Provide the (x, y) coordinate of the cell's center where the given text is located.  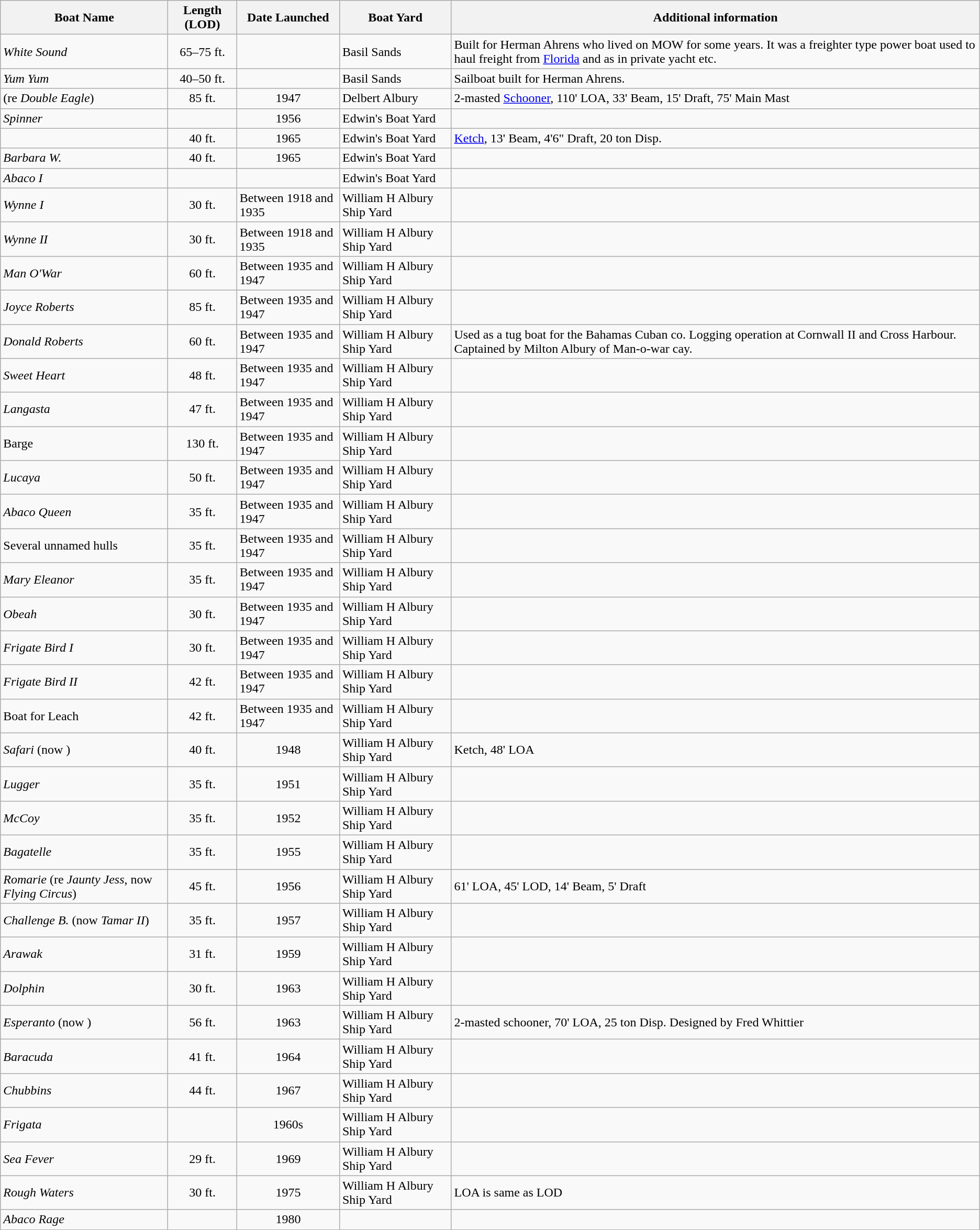
1955 (288, 852)
Frigata (84, 1124)
29 ft. (202, 1159)
McCoy (84, 818)
Frigate Bird II (84, 681)
Arawak (84, 955)
1952 (288, 818)
Sweet Heart (84, 376)
1967 (288, 1091)
1975 (288, 1192)
130 ft. (202, 444)
Safari (now ) (84, 750)
Spinner (84, 118)
Challenge B. (now Tamar II) (84, 920)
1969 (288, 1159)
44 ft. (202, 1091)
Langasta (84, 409)
Frigate Bird I (84, 648)
Man O'War (84, 273)
Ketch, 48' LOA (715, 750)
Bagatelle (84, 852)
48 ft. (202, 376)
Chubbins (84, 1091)
47 ft. (202, 409)
Barbara W. (84, 158)
Abaco I (84, 178)
Abaco Queen (84, 512)
Delbert Albury (395, 98)
White Sound (84, 51)
Abaco Rage (84, 1220)
Boat Yard (395, 18)
Donald Roberts (84, 341)
Sea Fever (84, 1159)
56 ft. (202, 1023)
Additional information (715, 18)
1959 (288, 955)
(re Double Eagle) (84, 98)
Sailboat built for Herman Ahrens. (715, 79)
31 ft. (202, 955)
Boat Name (84, 18)
41 ft. (202, 1056)
Several unnamed hulls (84, 545)
1951 (288, 784)
Ketch, 13' Beam, 4'6" Draft, 20 ton Disp. (715, 138)
Dolphin (84, 988)
Length (LOD) (202, 18)
Date Launched (288, 18)
Lugger (84, 784)
65–75 ft. (202, 51)
Wynne II (84, 239)
1960s (288, 1124)
1948 (288, 750)
Baracuda (84, 1056)
Boat for Leach (84, 716)
Mary Eleanor (84, 580)
Esperanto (now ) (84, 1023)
Lucaya (84, 477)
Rough Waters (84, 1192)
Used as a tug boat for the Bahamas Cuban co. Logging operation at Cornwall II and Cross Harbour. Captained by Milton Albury of Man-o-war cay. (715, 341)
45 ft. (202, 886)
40–50 ft. (202, 79)
Wynne I (84, 205)
Barge (84, 444)
1957 (288, 920)
Romarie (re Jaunty Jess, now Flying Circus) (84, 886)
Joyce Roberts (84, 307)
61' LOA, 45' LOD, 14' Beam, 5' Draft (715, 886)
1964 (288, 1056)
Yum Yum (84, 79)
2-masted Schooner, 110' LOA, 33' Beam, 15' Draft, 75' Main Mast (715, 98)
Obeah (84, 613)
2-masted schooner, 70' LOA, 25 ton Disp. Designed by Fred Whittier (715, 1023)
1980 (288, 1220)
50 ft. (202, 477)
1947 (288, 98)
LOA is same as LOD (715, 1192)
